Capture the cell that displays the provided text and extract its (X, Y) central coordinate. 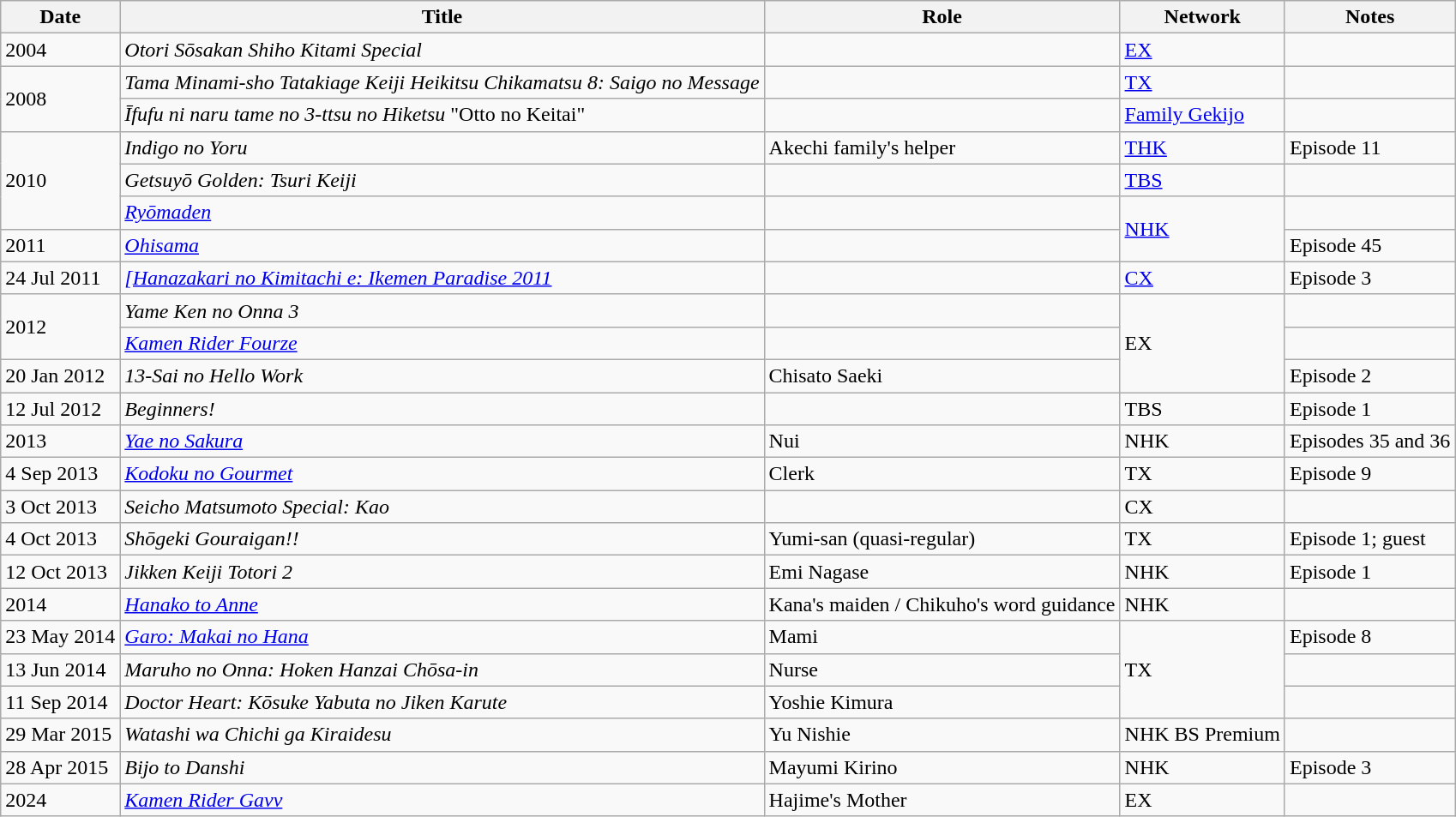
Network (1202, 17)
4 Sep 2013 (60, 474)
4 Oct 2013 (60, 539)
Seicho Matsumoto Special: Kao (442, 507)
Nurse (942, 670)
Īfufu ni naru tame no 3-ttsu no Hiketsu "Otto no Keitai" (442, 115)
2004 (60, 50)
Watashi wa Chichi ga Kiraidesu (442, 735)
Episode 9 (1369, 474)
29 Mar 2015 (60, 735)
Otori Sōsakan Shiho Kitami Special (442, 50)
Indigo no Yoru (442, 147)
Emi Nagase (942, 572)
Mami (942, 637)
Ryōmaden (442, 213)
Doctor Heart: Kōsuke Yabuta no Jiken Karute (442, 702)
Yae no Sakura (442, 442)
Episode 2 (1369, 375)
Role (942, 17)
Maruho no Onna: Hoken Hanzai Chōsa-in (442, 670)
Tama Minami-sho Tatakiage Keiji Heikitsu Chikamatsu 8: Saigo no Message (442, 82)
Kamen Rider Fourze (442, 343)
Garo: Makai no Hana (442, 637)
Yumi-san (quasi-regular) (942, 539)
Family Gekijo (1202, 115)
Shōgeki Gouraigan!! (442, 539)
Nui (942, 442)
Kamen Rider Gavv (442, 800)
Hanako to Anne (442, 604)
Notes (1369, 17)
12 Jul 2012 (60, 409)
NHK BS Premium (1202, 735)
Mayumi Kirino (942, 767)
2024 (60, 800)
2010 (60, 180)
Yoshie Kimura (942, 702)
2012 (60, 327)
Episode 8 (1369, 637)
24 Jul 2011 (60, 278)
Getsuyō Golden: Tsuri Keiji (442, 180)
Ohisama (442, 245)
20 Jan 2012 (60, 375)
11 Sep 2014 (60, 702)
Jikken Keiji Totori 2 (442, 572)
Chisato Saeki (942, 375)
Episode 45 (1369, 245)
3 Oct 2013 (60, 507)
Bijo to Danshi (442, 767)
Hajime's Mother (942, 800)
23 May 2014 (60, 637)
Date (60, 17)
Title (442, 17)
2011 (60, 245)
Yame Ken no Onna 3 (442, 310)
Yu Nishie (942, 735)
Kodoku no Gourmet (442, 474)
Clerk (942, 474)
Akechi family's helper (942, 147)
Kana's maiden / Chikuho's word guidance (942, 604)
[Hanazakari no Kimitachi e: Ikemen Paradise 2011 (442, 278)
28 Apr 2015 (60, 767)
13 Jun 2014 (60, 670)
2014 (60, 604)
Episode 1; guest (1369, 539)
Episode 11 (1369, 147)
2013 (60, 442)
12 Oct 2013 (60, 572)
13-Sai no Hello Work (442, 375)
Episodes 35 and 36 (1369, 442)
THK (1202, 147)
Beginners! (442, 409)
2008 (60, 99)
